Locate the cell with the specified text and output its [X, Y] center coordinate. 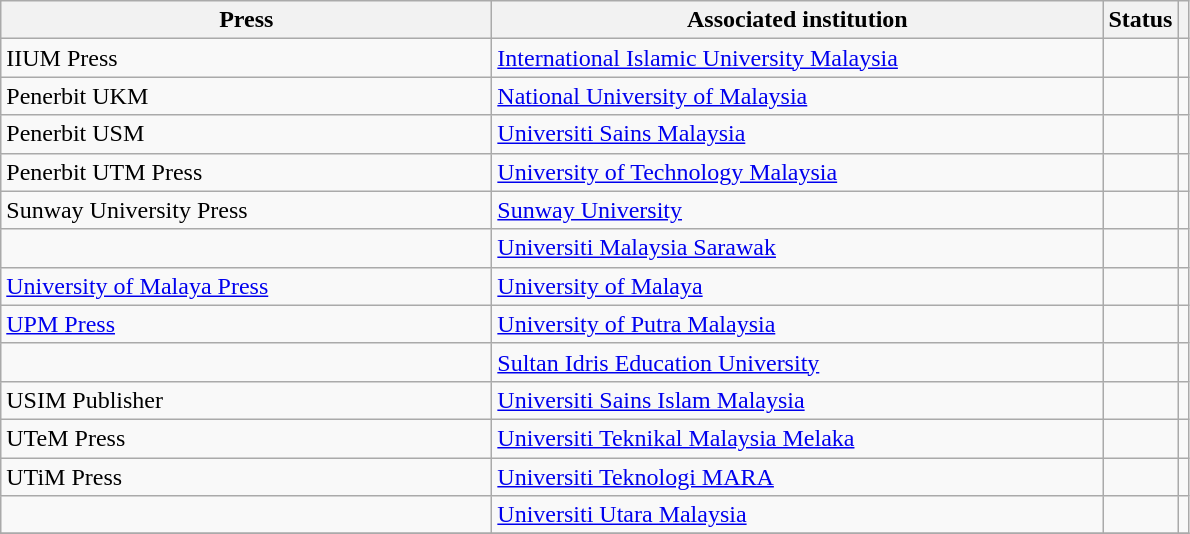
University of Technology Malaysia [798, 172]
Universiti Teknologi MARA [798, 477]
Penerbit UTM Press [246, 172]
University of Putra Malaysia [798, 324]
IIUM Press [246, 58]
Associated institution [798, 20]
University of Malaya [798, 286]
USIM Publisher [246, 400]
Universiti Malaysia Sarawak [798, 248]
Sultan Idris Education University [798, 362]
Sunway University [798, 210]
Universiti Teknikal Malaysia Melaka [798, 438]
Universiti Sains Islam Malaysia [798, 400]
National University of Malaysia [798, 96]
UPM Press [246, 324]
International Islamic University Malaysia [798, 58]
Status [1140, 20]
Penerbit UKM [246, 96]
University of Malaya Press [246, 286]
Sunway University Press [246, 210]
Penerbit USM [246, 134]
UTeM Press [246, 438]
UTiM Press [246, 477]
Universiti Sains Malaysia [798, 134]
Universiti Utara Malaysia [798, 515]
Press [246, 20]
